Return the [x, y] coordinate for the center point of the cell that contains the specified text.  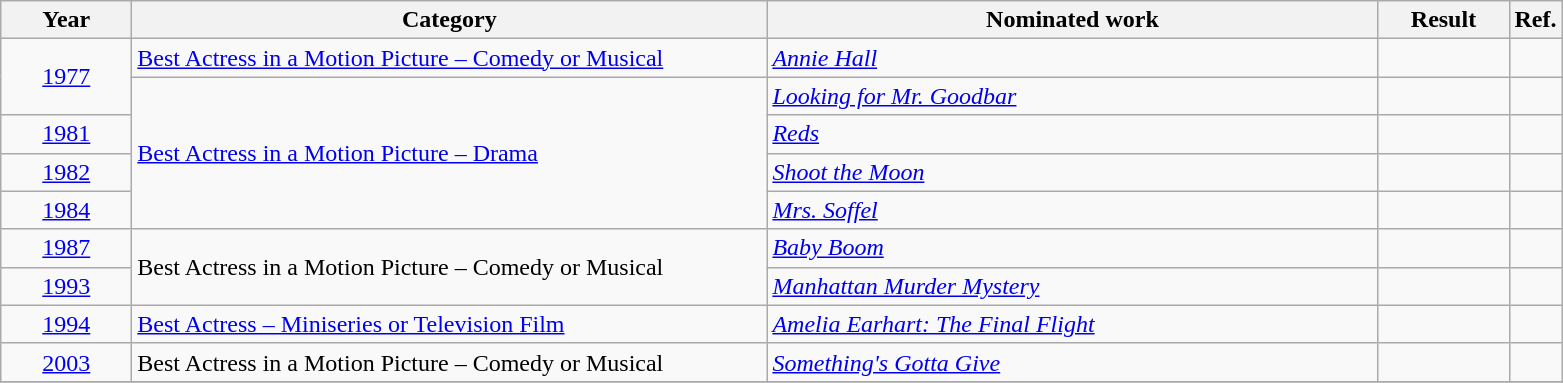
Nominated work [1072, 20]
Best Actress – Miniseries or Television Film [450, 324]
1994 [66, 324]
1982 [66, 172]
Ref. [1536, 20]
2003 [66, 362]
Manhattan Murder Mystery [1072, 286]
Something's Gotta Give [1072, 362]
1987 [66, 248]
Best Actress in a Motion Picture – Drama [450, 153]
Category [450, 20]
Looking for Mr. Goodbar [1072, 96]
Baby Boom [1072, 248]
Amelia Earhart: The Final Flight [1072, 324]
Mrs. Soffel [1072, 210]
Annie Hall [1072, 58]
Result [1444, 20]
Reds [1072, 134]
1981 [66, 134]
1977 [66, 77]
Year [66, 20]
Shoot the Moon [1072, 172]
1984 [66, 210]
1993 [66, 286]
